Locate the cell with the specified text and output its (X, Y) center coordinate. 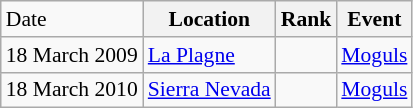
Event (374, 19)
Rank (306, 19)
18 March 2009 (72, 55)
Sierra Nevada (210, 90)
La Plagne (210, 55)
18 March 2010 (72, 90)
Date (72, 19)
Location (210, 19)
